For the text-containing cell, return its midpoint in [x, y] coordinate format. 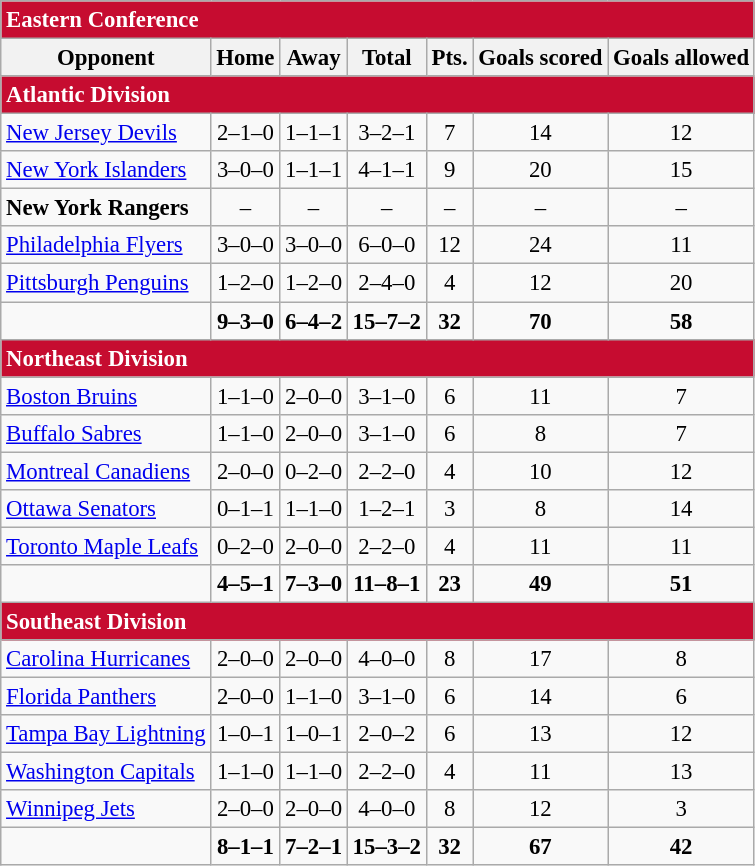
New Jersey Devils [106, 133]
3–2–1 [386, 133]
58 [682, 321]
Home [246, 58]
Winnipeg Jets [106, 809]
Washington Capitals [106, 772]
51 [682, 584]
Florida Panthers [106, 697]
Pittsburgh Penguins [106, 283]
11–8–1 [386, 584]
Southeast Division [378, 621]
Ottawa Senators [106, 509]
9–3–0 [246, 321]
2–0–2 [386, 734]
4–1–1 [386, 170]
Away [314, 58]
49 [540, 584]
Northeast Division [378, 358]
0–1–1 [246, 509]
Total [386, 58]
2–4–0 [386, 283]
Toronto Maple Leafs [106, 546]
8–1–1 [246, 847]
1–2–1 [386, 509]
Goals allowed [682, 58]
4–5–1 [246, 584]
42 [682, 847]
6–4–2 [314, 321]
10 [540, 471]
9 [450, 170]
Carolina Hurricanes [106, 659]
15–3–2 [386, 847]
24 [540, 245]
7–2–1 [314, 847]
Goals scored [540, 58]
Opponent [106, 58]
Eastern Conference [378, 20]
Montreal Canadiens [106, 471]
Pts. [450, 58]
6–0–0 [386, 245]
Tampa Bay Lightning [106, 734]
2–1–0 [246, 133]
70 [540, 321]
New York Rangers [106, 208]
15–7–2 [386, 321]
Philadelphia Flyers [106, 245]
Buffalo Sabres [106, 433]
7–3–0 [314, 584]
17 [540, 659]
23 [450, 584]
Boston Bruins [106, 396]
Atlantic Division [378, 95]
New York Islanders [106, 170]
15 [682, 170]
67 [540, 847]
